Provide the (x, y) coordinate of the cell's center where the given text is located.  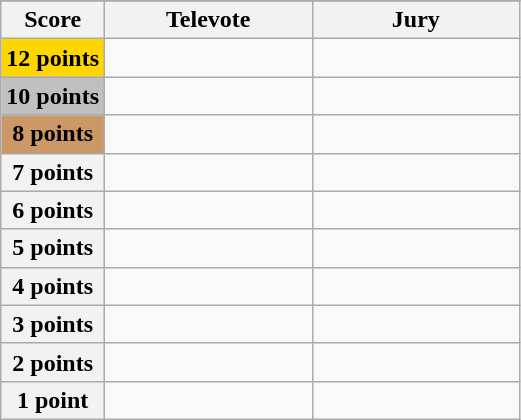
Score (53, 20)
Jury (416, 20)
2 points (53, 362)
1 point (53, 400)
3 points (53, 324)
Televote (209, 20)
6 points (53, 210)
12 points (53, 58)
8 points (53, 134)
10 points (53, 96)
4 points (53, 286)
5 points (53, 248)
7 points (53, 172)
